From the cell containing the given text, extract its center point as (x, y) coordinate. 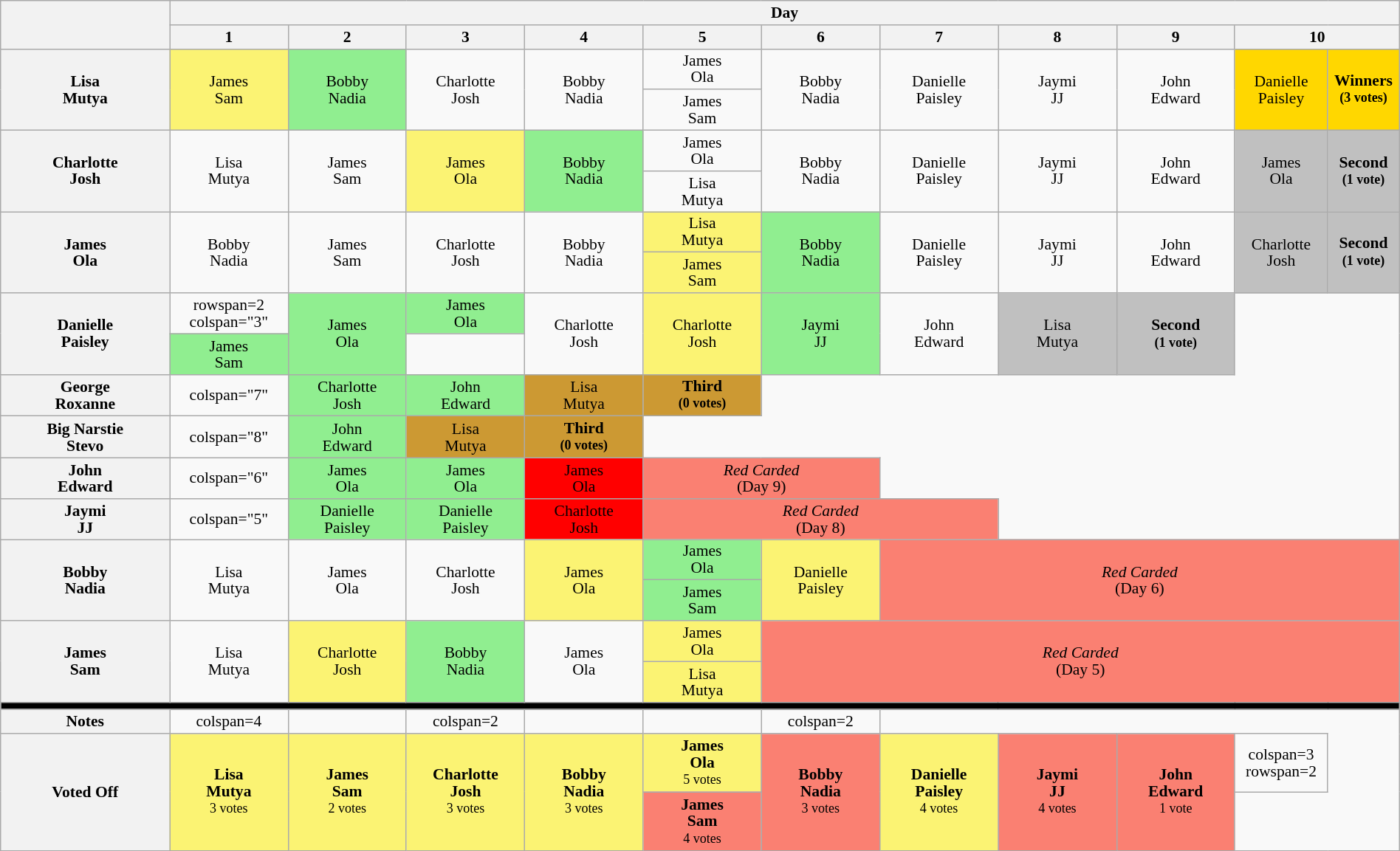
GeorgeRoxanne (86, 396)
Red Carded(Day 8) (821, 520)
6 (820, 37)
2 (347, 37)
CharlotteJosh3 votes (465, 792)
colspan="5" (229, 520)
Big NarstieStevo (86, 437)
JamesSam4 votes (702, 821)
colspan="6" (229, 478)
colspan=3 rowspan=2 (1280, 763)
JohnEdward1 vote (1176, 792)
Red Carded(Day 5) (1080, 661)
colspan=4 (229, 722)
Day (785, 13)
7 (939, 37)
LisaMutya3 votes (229, 792)
4 (584, 37)
8 (1057, 37)
JamesOla5 votes (702, 763)
DaniellePaisley4 votes (939, 792)
9 (1176, 37)
5 (702, 37)
colspan="7" (229, 396)
JamesSam2 votes (347, 792)
colspan="8" (229, 437)
JaymiJJ4 votes (1057, 792)
10 (1317, 37)
3 (465, 37)
Voted Off (86, 792)
rowspan=2 colspan="3" (229, 313)
Red Carded(Day 6) (1139, 580)
Red Carded(Day 9) (762, 478)
1 (229, 37)
Winners(3 votes) (1364, 89)
Notes (86, 722)
